From the cell containing the given text, extract its center point as (X, Y) coordinate. 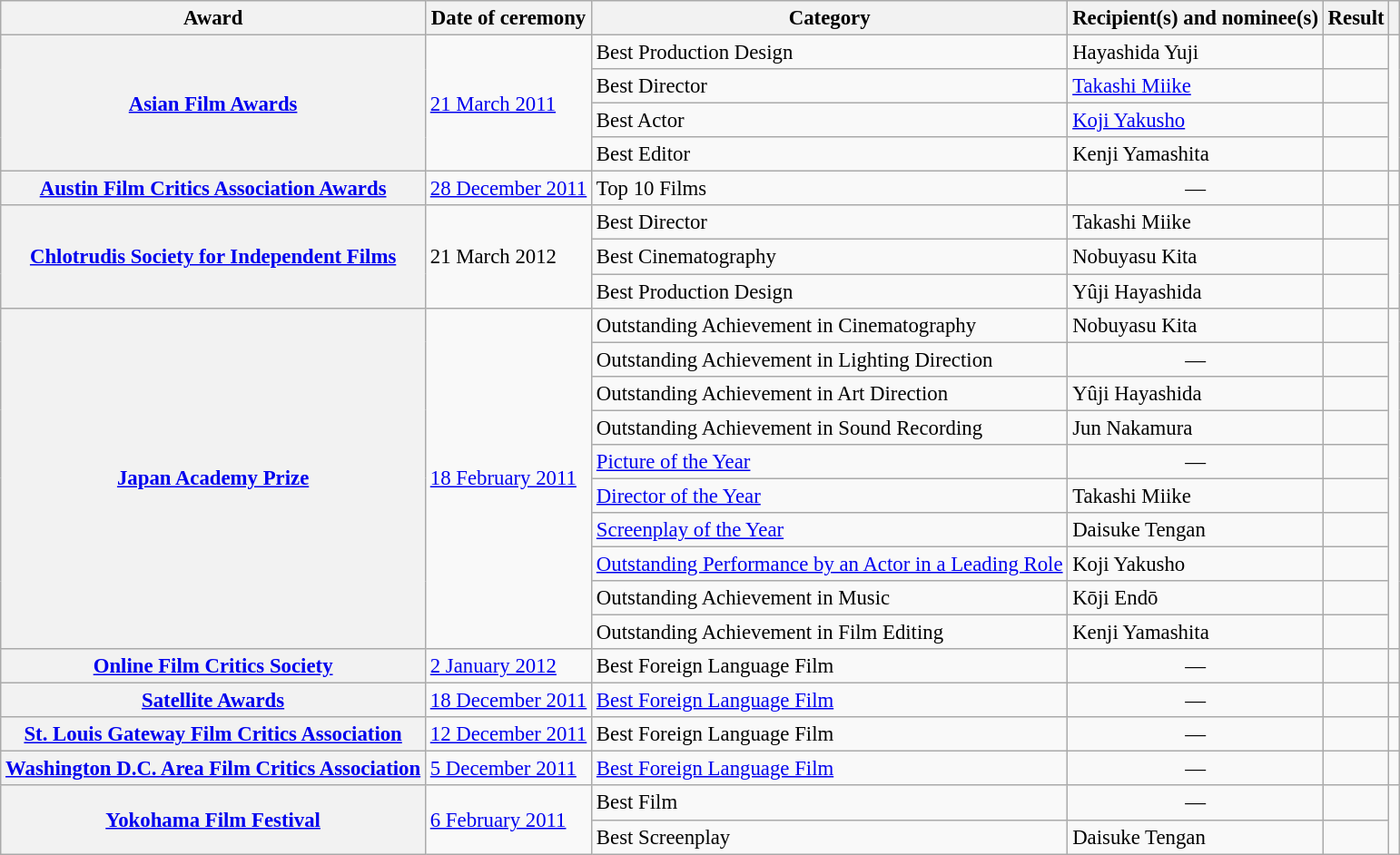
Yokohama Film Festival (213, 821)
2 January 2012 (508, 666)
Outstanding Achievement in Film Editing (830, 633)
18 December 2011 (508, 701)
Recipient(s) and nominee(s) (1195, 18)
Online Film Critics Society (213, 666)
Asian Film Awards (213, 103)
Best Actor (830, 121)
Hayashida Yuji (1195, 53)
Chlotrudis Society for Independent Films (213, 256)
Japan Academy Prize (213, 478)
Top 10 Films (830, 189)
St. Louis Gateway Film Critics Association (213, 734)
Picture of the Year (830, 462)
12 December 2011 (508, 734)
Award (213, 18)
21 March 2012 (508, 256)
18 February 2011 (508, 478)
Outstanding Performance by an Actor in a Leading Role (830, 564)
Screenplay of the Year (830, 530)
28 December 2011 (508, 189)
Outstanding Achievement in Sound Recording (830, 427)
Director of the Year (830, 496)
Austin Film Critics Association Awards (213, 189)
Category (830, 18)
Washington D.C. Area Film Critics Association (213, 769)
Date of ceremony (508, 18)
Result (1356, 18)
Best Cinematography (830, 257)
5 December 2011 (508, 769)
Kōji Endō (1195, 598)
Jun Nakamura (1195, 427)
Outstanding Achievement in Cinematography (830, 325)
Best Editor (830, 154)
Outstanding Achievement in Art Direction (830, 393)
Best Film (830, 803)
Best Screenplay (830, 837)
Satellite Awards (213, 701)
21 March 2011 (508, 103)
6 February 2011 (508, 821)
Outstanding Achievement in Music (830, 598)
Outstanding Achievement in Lighting Direction (830, 359)
